For the text-containing cell, return its midpoint in (X, Y) coordinate format. 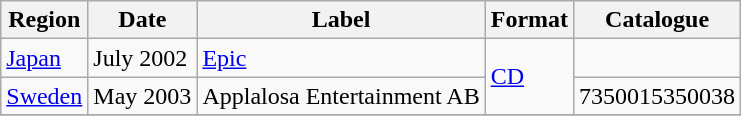
Japan (44, 58)
Format (529, 20)
Applalosa Entertainment AB (341, 96)
May 2003 (142, 96)
Date (142, 20)
Catalogue (658, 20)
7350015350038 (658, 96)
July 2002 (142, 58)
Sweden (44, 96)
Region (44, 20)
CD (529, 77)
Label (341, 20)
Epic (341, 58)
